Detect which cell encompasses the target text, then output its (x, y) center coordinate. 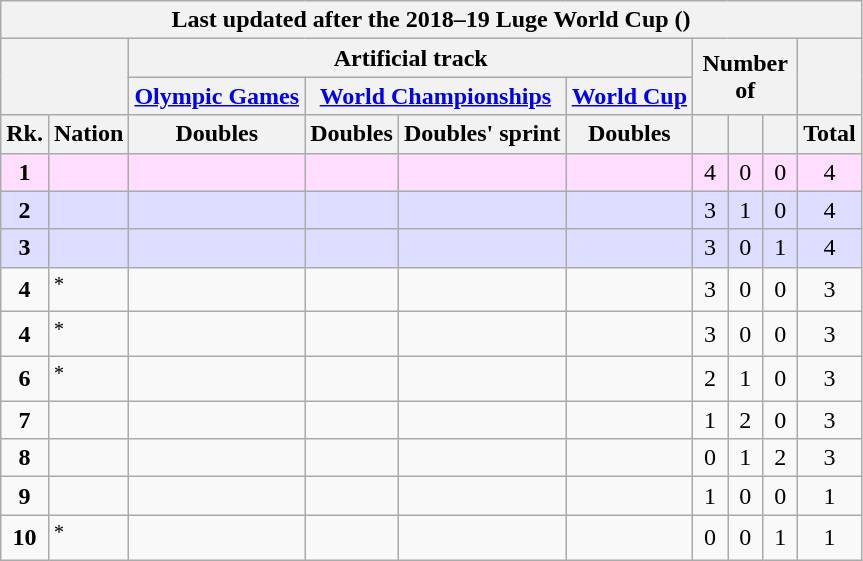
8 (25, 458)
10 (25, 538)
World Championships (436, 96)
Total (830, 134)
Olympic Games (217, 96)
9 (25, 496)
World Cup (629, 96)
Nation (88, 134)
6 (25, 378)
Last updated after the 2018–19 Luge World Cup () (432, 20)
7 (25, 420)
Doubles' sprint (482, 134)
Rk. (25, 134)
Number of (746, 77)
Artificial track (411, 58)
